Extract the (x, y) coordinate from the center of the cell holding the provided text.  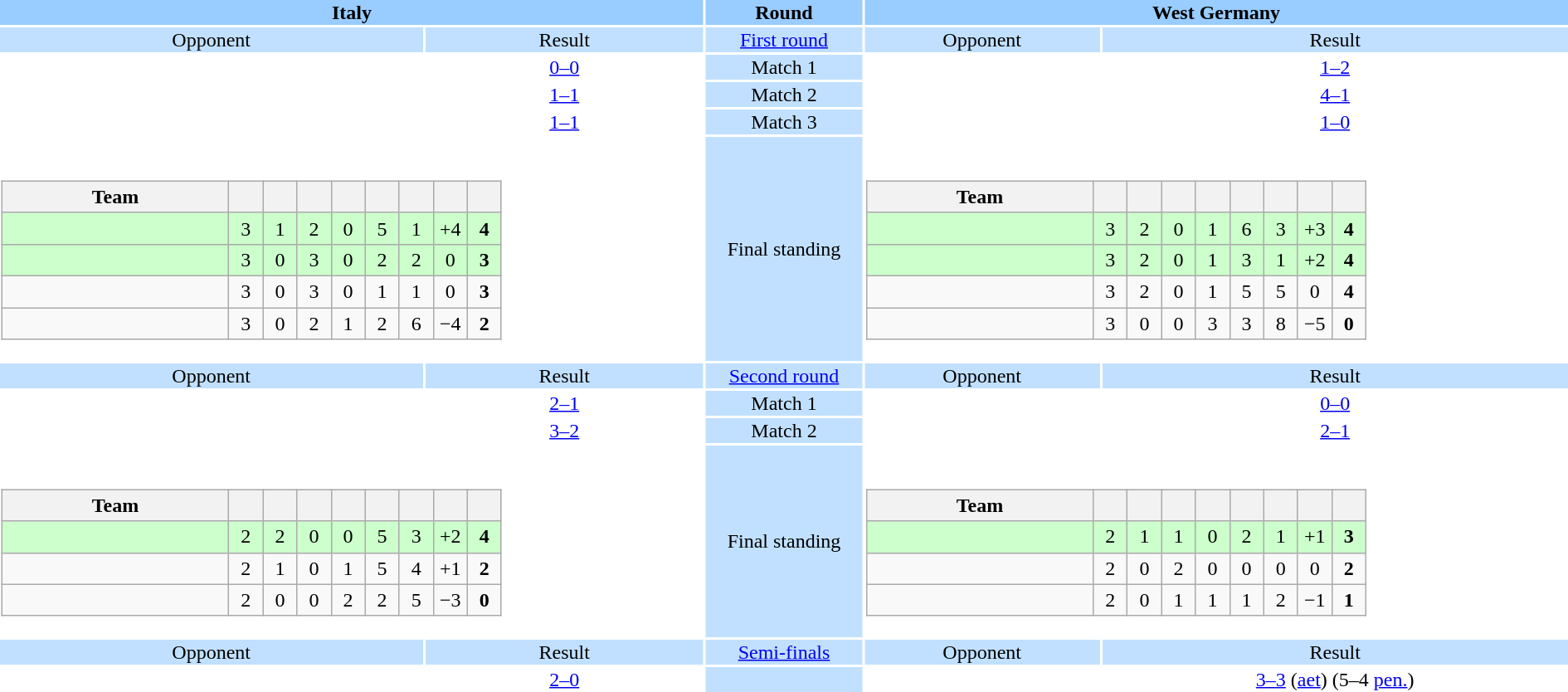
First round (784, 40)
1–0 (1335, 122)
8 (1281, 323)
Italy (352, 12)
−3 (450, 600)
Round (784, 12)
Team 3 1 2 0 5 1 +4 4 3 0 3 0 2 2 0 3 3 0 3 0 1 1 0 3 3 0 2 1 2 6 −4 2 (352, 249)
+4 (450, 228)
West Germany (1216, 12)
Semi-finals (784, 653)
Team 2 2 0 0 5 3 +2 4 2 1 0 1 5 4 +1 2 2 0 0 2 2 5 −3 0 (352, 542)
Second round (784, 376)
4–1 (1335, 95)
−1 (1314, 600)
+3 (1314, 228)
3–2 (564, 431)
Team 3 2 0 1 6 3 +3 4 3 2 0 1 3 1 +2 4 3 2 0 1 5 5 0 4 3 0 0 3 3 8 −5 0 (1216, 249)
1–2 (1335, 67)
Match 3 (784, 122)
−5 (1314, 323)
−4 (450, 323)
Team 2 1 1 0 2 1 +1 3 2 0 2 0 0 0 0 2 2 0 1 1 1 2 −1 1 (1216, 542)
